Determine the (x, y) coordinate at the center of the cell enclosing the given text.  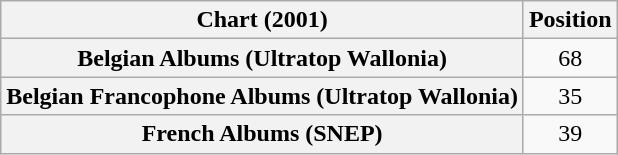
35 (570, 96)
Position (570, 20)
39 (570, 134)
Chart (2001) (262, 20)
68 (570, 58)
Belgian Francophone Albums (Ultratop Wallonia) (262, 96)
Belgian Albums (Ultratop Wallonia) (262, 58)
French Albums (SNEP) (262, 134)
